Scan for the cell matching the given text and deliver its (x, y) coordinate at center. 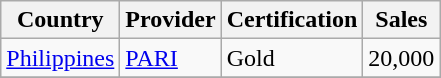
Certification (292, 20)
Philippines (60, 58)
20,000 (402, 58)
Country (60, 20)
PARI (170, 58)
Sales (402, 20)
Gold (292, 58)
Provider (170, 20)
